From the cell containing the given text, extract its center point as [x, y] coordinate. 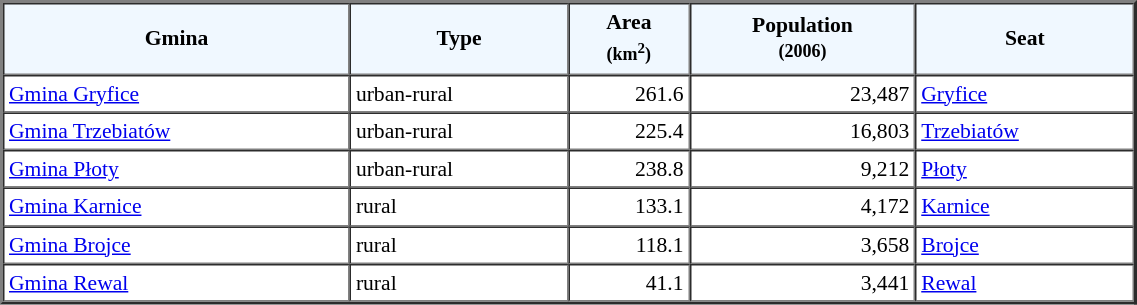
Gmina Karnice [176, 207]
Płoty [1024, 169]
Gmina [176, 38]
238.8 [628, 169]
Gryfice [1024, 93]
41.1 [628, 283]
225.4 [628, 131]
Gmina Trzebiatów [176, 131]
Gmina Gryfice [176, 93]
Seat [1024, 38]
Karnice [1024, 207]
Gmina Płoty [176, 169]
118.1 [628, 245]
Gmina Brojce [176, 245]
3,441 [803, 283]
Gmina Rewal [176, 283]
Type [459, 38]
Population(2006) [803, 38]
3,658 [803, 245]
Rewal [1024, 283]
133.1 [628, 207]
261.6 [628, 93]
23,487 [803, 93]
Area(km2) [628, 38]
9,212 [803, 169]
Brojce [1024, 245]
4,172 [803, 207]
Trzebiatów [1024, 131]
16,803 [803, 131]
